For the text-containing cell, return its midpoint in [x, y] coordinate format. 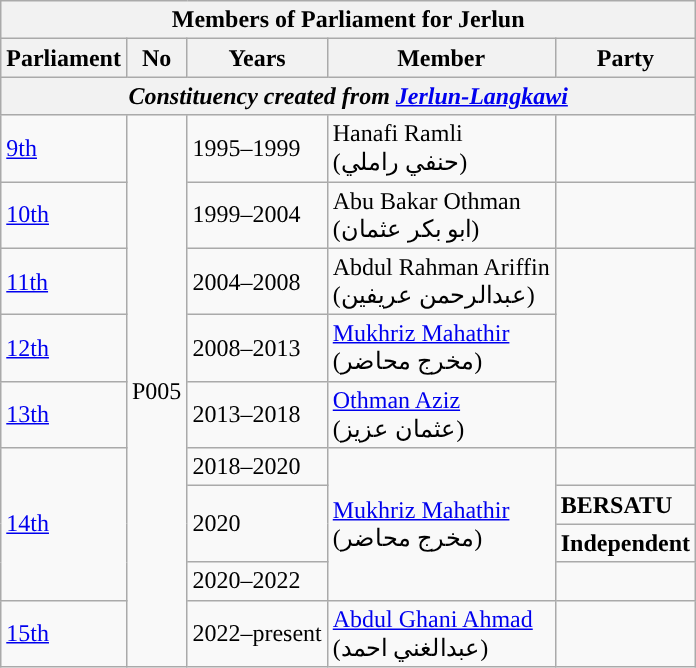
Hanafi Ramli (حنفي راملي) [441, 148]
Party [625, 58]
15th [64, 634]
Constituency created from Jerlun-Langkawi [348, 96]
2020 [257, 524]
BERSATU [625, 505]
Independent [625, 543]
2008–2013 [257, 348]
P005 [156, 391]
1999–2004 [257, 216]
10th [64, 216]
14th [64, 524]
Othman Aziz (عثمان عزيز) [441, 414]
9th [64, 148]
2013–2018 [257, 414]
11th [64, 282]
No [156, 58]
Years [257, 58]
Members of Parliament for Jerlun [348, 20]
Abu Bakar Othman (ابو بكر عثمان) [441, 216]
Member [441, 58]
2018–2020 [257, 467]
2020–2022 [257, 581]
1995–1999 [257, 148]
12th [64, 348]
Abdul Rahman Ariffin (عبدالرحمن عريفين) [441, 282]
Parliament [64, 58]
13th [64, 414]
Abdul Ghani Ahmad (عبدالغني احمد) [441, 634]
2004–2008 [257, 282]
2022–present [257, 634]
